Scan for the cell matching the given text and deliver its (x, y) coordinate at center. 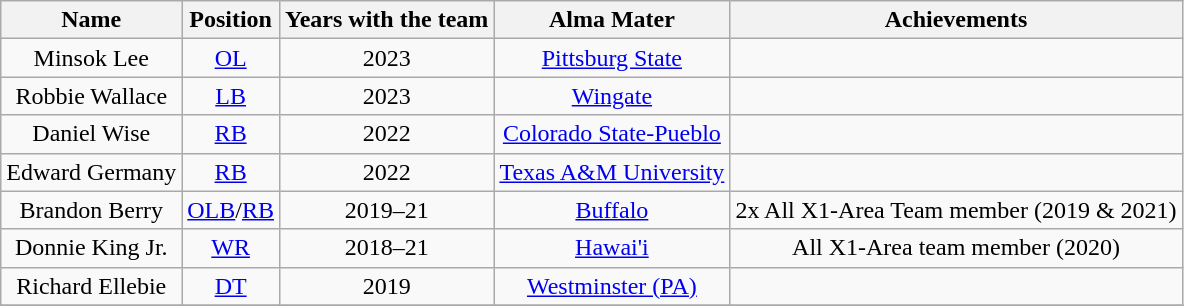
Colorado State-Pueblo (612, 134)
Position (231, 20)
Edward Germany (92, 172)
OL (231, 58)
2x All X1-Area Team member (2019 & 2021) (956, 210)
Westminster (PA) (612, 286)
2019 (387, 286)
Texas A&M University (612, 172)
All X1-Area team member (2020) (956, 248)
Donnie King Jr. (92, 248)
Robbie Wallace (92, 96)
Buffalo (612, 210)
2018–21 (387, 248)
Years with the team (387, 20)
Achievements (956, 20)
LB (231, 96)
Minsok Lee (92, 58)
Pittsburg State (612, 58)
Brandon Berry (92, 210)
Alma Mater (612, 20)
Name (92, 20)
Daniel Wise (92, 134)
WR (231, 248)
Hawai'i (612, 248)
Wingate (612, 96)
Richard Ellebie (92, 286)
OLB/RB (231, 210)
2019–21 (387, 210)
DT (231, 286)
